Find where the given text appears and provide that cell's center as (x, y) coordinate. 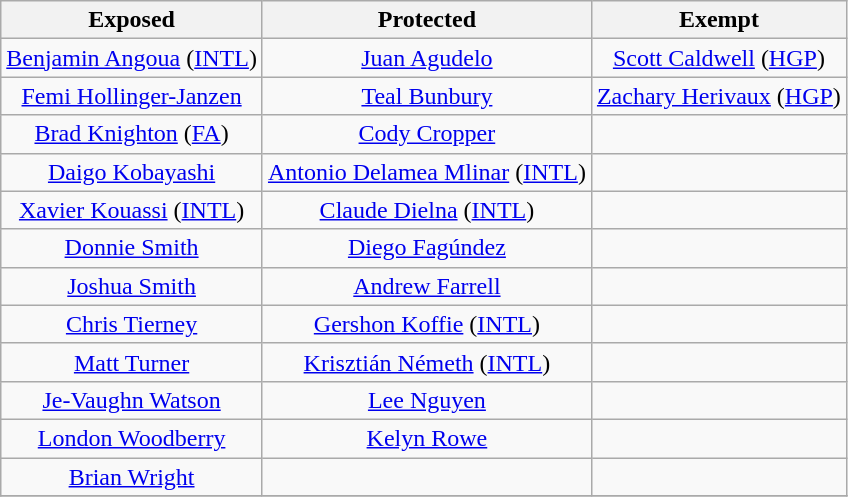
Matt Turner (132, 362)
Je-Vaughn Watson (132, 400)
Brian Wright (132, 477)
Daigo Kobayashi (132, 172)
Donnie Smith (132, 248)
Krisztián Németh (INTL) (426, 362)
Xavier Kouassi (INTL) (132, 210)
Zachary Herivaux (HGP) (718, 96)
Brad Knighton (FA) (132, 134)
London Woodberry (132, 438)
Femi Hollinger-Janzen (132, 96)
Diego Fagúndez (426, 248)
Exempt (718, 20)
Cody Cropper (426, 134)
Exposed (132, 20)
Teal Bunbury (426, 96)
Gershon Koffie (INTL) (426, 324)
Joshua Smith (132, 286)
Chris Tierney (132, 324)
Claude Dielna (INTL) (426, 210)
Kelyn Rowe (426, 438)
Andrew Farrell (426, 286)
Scott Caldwell (HGP) (718, 58)
Antonio Delamea Mlinar (INTL) (426, 172)
Protected (426, 20)
Lee Nguyen (426, 400)
Benjamin Angoua (INTL) (132, 58)
Juan Agudelo (426, 58)
